Capture the cell that displays the provided text and extract its [X, Y] central coordinate. 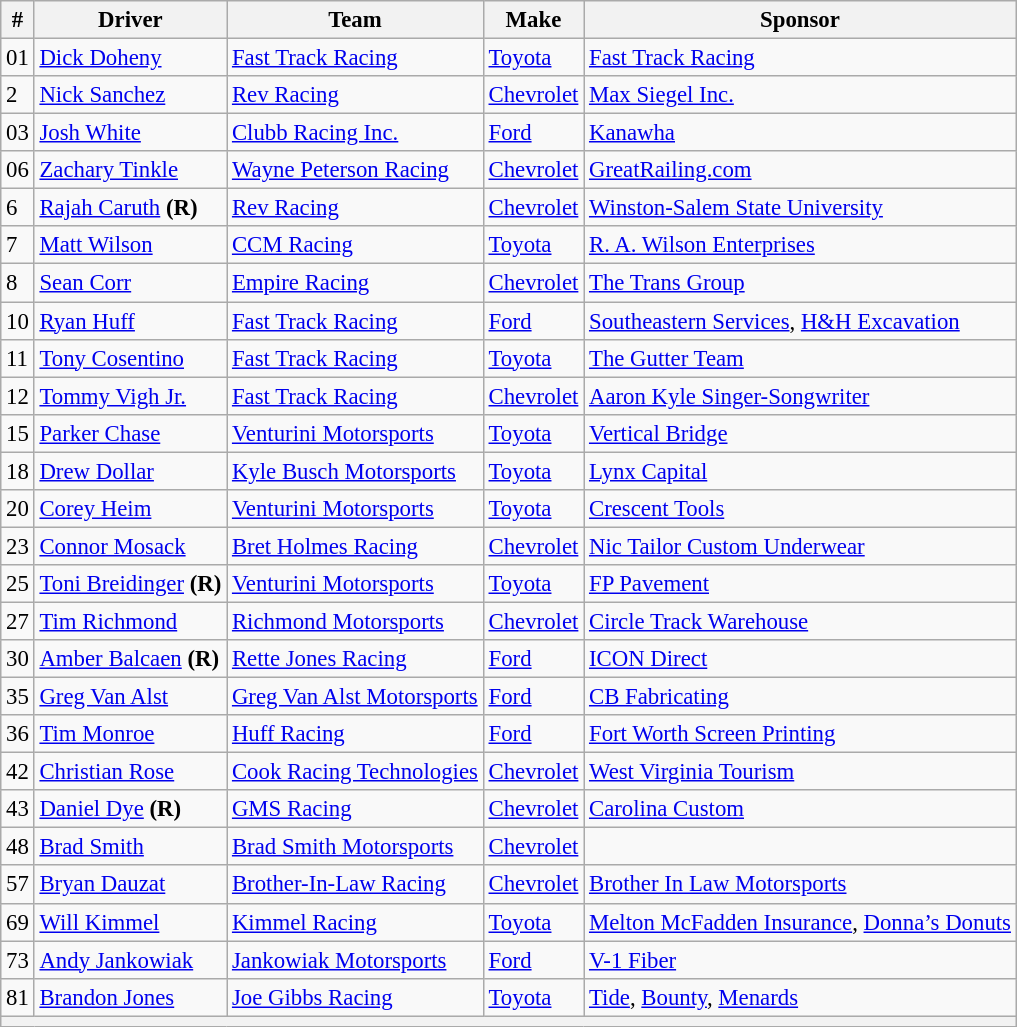
Joe Gibbs Racing [356, 997]
Tim Richmond [130, 621]
30 [18, 659]
Daniel Dye (R) [130, 809]
43 [18, 809]
The Gutter Team [800, 358]
Brother In Law Motorsports [800, 885]
Brother-In-Law Racing [356, 885]
CB Fabricating [800, 697]
36 [18, 734]
48 [18, 847]
Tommy Vigh Jr. [130, 396]
15 [18, 433]
Make [533, 20]
03 [18, 133]
FP Pavement [800, 584]
Drew Dollar [130, 471]
Nick Sanchez [130, 95]
Kanawha [800, 133]
Brad Smith [130, 847]
10 [18, 321]
01 [18, 58]
GreatRailing.com [800, 170]
The Trans Group [800, 283]
12 [18, 396]
6 [18, 208]
20 [18, 509]
8 [18, 283]
Amber Balcaen (R) [130, 659]
Melton McFadden Insurance, Donna’s Donuts [800, 922]
Connor Mosack [130, 546]
73 [18, 960]
81 [18, 997]
Tim Monroe [130, 734]
Clubb Racing Inc. [356, 133]
Southeastern Services, H&H Excavation [800, 321]
Circle Track Warehouse [800, 621]
Lynx Capital [800, 471]
Empire Racing [356, 283]
18 [18, 471]
Matt Wilson [130, 245]
Tony Cosentino [130, 358]
Richmond Motorsports [356, 621]
Tide, Bounty, Menards [800, 997]
Fort Worth Screen Printing [800, 734]
Driver [130, 20]
Brandon Jones [130, 997]
Jankowiak Motorsports [356, 960]
7 [18, 245]
Vertical Bridge [800, 433]
GMS Racing [356, 809]
11 [18, 358]
Max Siegel Inc. [800, 95]
Sponsor [800, 20]
23 [18, 546]
57 [18, 885]
Team [356, 20]
Aaron Kyle Singer-Songwriter [800, 396]
Andy Jankowiak [130, 960]
Christian Rose [130, 772]
Bryan Dauzat [130, 885]
Cook Racing Technologies [356, 772]
Wayne Peterson Racing [356, 170]
Winston-Salem State University [800, 208]
R. A. Wilson Enterprises [800, 245]
69 [18, 922]
Zachary Tinkle [130, 170]
Josh White [130, 133]
CCM Racing [356, 245]
Ryan Huff [130, 321]
Rajah Caruth (R) [130, 208]
25 [18, 584]
West Virginia Tourism [800, 772]
Dick Doheny [130, 58]
Brad Smith Motorsports [356, 847]
27 [18, 621]
Parker Chase [130, 433]
06 [18, 170]
Sean Corr [130, 283]
Toni Breidinger (R) [130, 584]
Kimmel Racing [356, 922]
Rette Jones Racing [356, 659]
Kyle Busch Motorsports [356, 471]
Greg Van Alst Motorsports [356, 697]
42 [18, 772]
ICON Direct [800, 659]
Carolina Custom [800, 809]
Greg Van Alst [130, 697]
Crescent Tools [800, 509]
Corey Heim [130, 509]
Nic Tailor Custom Underwear [800, 546]
Bret Holmes Racing [356, 546]
# [18, 20]
35 [18, 697]
2 [18, 95]
V-1 Fiber [800, 960]
Huff Racing [356, 734]
Will Kimmel [130, 922]
